Pinpoint the cell where the given text exists, returning its [x, y] midpoint coordinate. 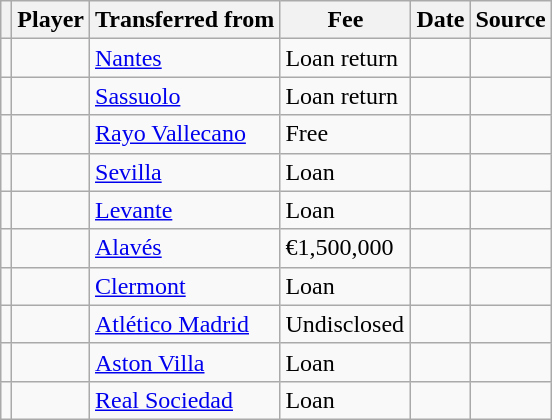
Free [346, 134]
Fee [346, 20]
Undisclosed [346, 324]
Atlético Madrid [185, 324]
Player [51, 20]
Real Sociedad [185, 400]
Levante [185, 210]
Source [510, 20]
Clermont [185, 286]
Rayo Vallecano [185, 134]
Alavés [185, 248]
Sevilla [185, 172]
€1,500,000 [346, 248]
Transferred from [185, 20]
Sassuolo [185, 96]
Aston Villa [185, 362]
Nantes [185, 58]
Date [440, 20]
